Find where the given text appears and provide that cell's center as (X, Y) coordinate. 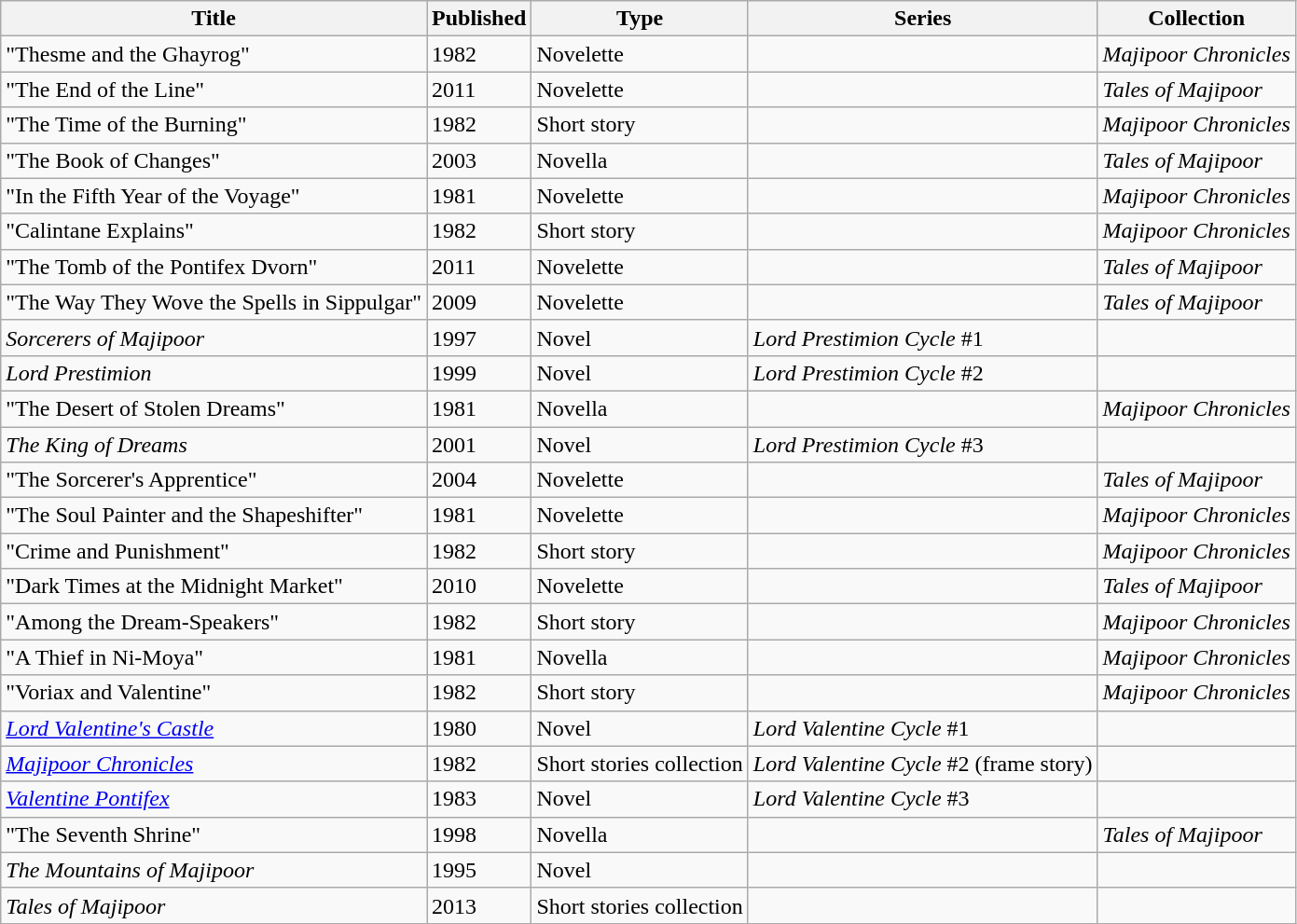
Valentine Pontifex (214, 799)
2004 (479, 480)
"Thesme and the Ghayrog" (214, 54)
Collection (1196, 19)
2001 (479, 445)
"The Tomb of the Pontifex Dvorn" (214, 267)
Sorcerers of Majipoor (214, 338)
"The End of the Line" (214, 90)
"The Time of the Burning" (214, 125)
Lord Valentine Cycle #1 (923, 728)
2010 (479, 586)
"Dark Times at the Midnight Market" (214, 586)
"The Desert of Stolen Dreams" (214, 408)
Lord Valentine Cycle #3 (923, 799)
2009 (479, 302)
1997 (479, 338)
Lord Prestimion Cycle #1 (923, 338)
"Among the Dream-Speakers" (214, 622)
1998 (479, 834)
"The Seventh Shrine" (214, 834)
"Voriax and Valentine" (214, 693)
The King of Dreams (214, 445)
The Mountains of Majipoor (214, 870)
Lord Prestimion Cycle #2 (923, 373)
2003 (479, 160)
Lord Prestimion Cycle #3 (923, 445)
"The Soul Painter and the Shapeshifter" (214, 516)
Published (479, 19)
"The Sorcerer's Apprentice" (214, 480)
Lord Prestimion (214, 373)
1983 (479, 799)
1980 (479, 728)
Title (214, 19)
2013 (479, 905)
Lord Valentine's Castle (214, 728)
Series (923, 19)
Type (640, 19)
"Crime and Punishment" (214, 551)
"The Way They Wove the Spells in Sippulgar" (214, 302)
"Calintane Explains" (214, 231)
1995 (479, 870)
"The Book of Changes" (214, 160)
"In the Fifth Year of the Voyage" (214, 196)
Lord Valentine Cycle #2 (frame story) (923, 764)
"A Thief in Ni-Moya" (214, 657)
1999 (479, 373)
